From the cell containing the given text, extract its center point as [X, Y] coordinate. 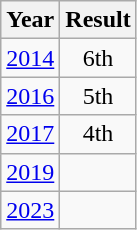
4th [98, 134]
2019 [30, 172]
Year [30, 20]
5th [98, 96]
2017 [30, 134]
2014 [30, 58]
Result [98, 20]
2016 [30, 96]
6th [98, 58]
2023 [30, 210]
